Provide the [x, y] coordinate of the cell's center where the given text is located.  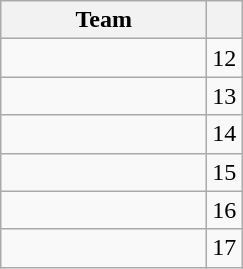
Team [104, 20]
15 [224, 172]
16 [224, 210]
13 [224, 96]
14 [224, 134]
12 [224, 58]
17 [224, 248]
